From the cell containing the given text, extract its center point as (X, Y) coordinate. 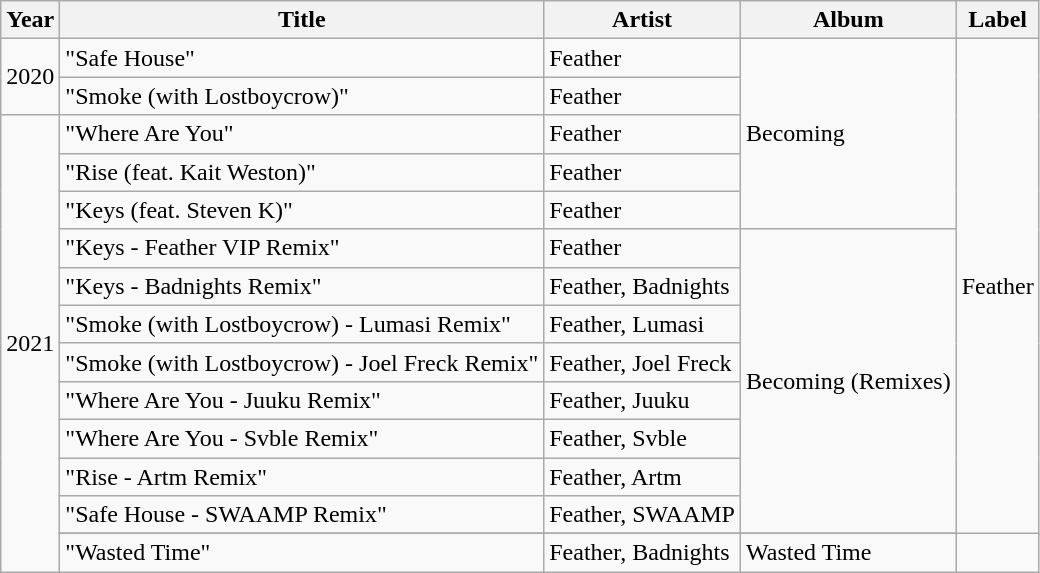
"Rise - Artm Remix" (302, 477)
Becoming (848, 134)
Feather, Svble (642, 438)
Year (30, 20)
"Smoke (with Lostboycrow) - Joel Freck Remix" (302, 362)
Feather, Lumasi (642, 324)
"Where Are You - Juuku Remix" (302, 400)
Artist (642, 20)
Title (302, 20)
"Smoke (with Lostboycrow)" (302, 96)
Wasted Time (848, 553)
"Keys - Badnights Remix" (302, 286)
"Smoke (with Lostboycrow) - Lumasi Remix" (302, 324)
Label (998, 20)
2020 (30, 77)
"Where Are You" (302, 134)
Becoming (Remixes) (848, 381)
"Rise (feat. Kait Weston)" (302, 172)
"Keys - Feather VIP Remix" (302, 248)
"Safe House - SWAAMP Remix" (302, 515)
"Where Are You - Svble Remix" (302, 438)
Feather, SWAAMP (642, 515)
2021 (30, 344)
Feather, Juuku (642, 400)
Feather, Joel Freck (642, 362)
"Keys (feat. Steven K)" (302, 210)
Feather, Artm (642, 477)
Album (848, 20)
"Wasted Time" (302, 553)
"Safe House" (302, 58)
